Search for the cell housing the specified text and yield its [x, y] center coordinate. 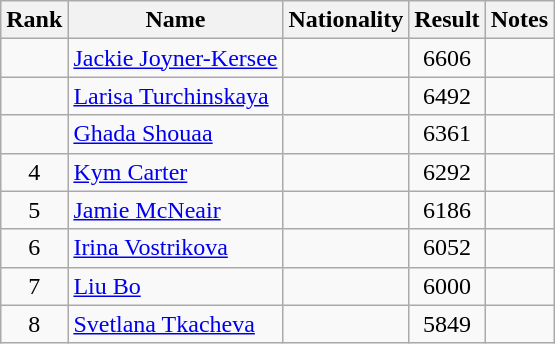
Rank [34, 20]
Larisa Turchinskaya [176, 96]
Svetlana Tkacheva [176, 324]
Name [176, 20]
Liu Bo [176, 286]
6606 [447, 58]
6052 [447, 248]
Ghada Shouaa [176, 134]
5849 [447, 324]
Nationality [346, 20]
6292 [447, 172]
6186 [447, 210]
6000 [447, 286]
Result [447, 20]
Jamie McNeair [176, 210]
Kym Carter [176, 172]
6361 [447, 134]
Irina Vostrikova [176, 248]
7 [34, 286]
6 [34, 248]
Jackie Joyner-Kersee [176, 58]
8 [34, 324]
5 [34, 210]
4 [34, 172]
6492 [447, 96]
Notes [519, 20]
